Return the (x, y) coordinate for the center point of the cell that contains the specified text.  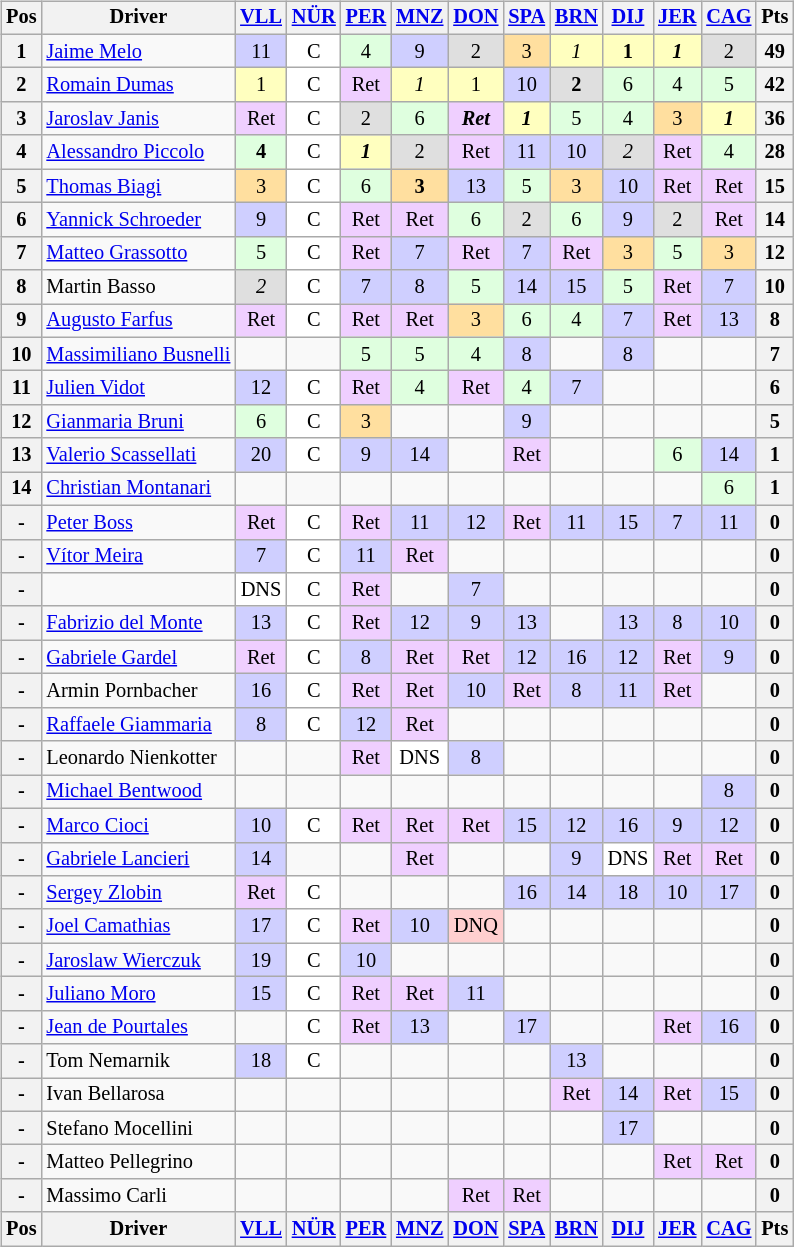
Jaime Melo (138, 51)
Martin Basso (138, 287)
Valerio Scassellati (138, 455)
Thomas Biagi (138, 186)
Massimo Carli (138, 1196)
Vítor Meira (138, 556)
Tom Nemarnik (138, 1061)
Fabrizio del Monte (138, 623)
Alessandro Piccolo (138, 152)
Gabriele Gardel (138, 657)
Jean de Pourtales (138, 1027)
Matteo Pellegrino (138, 1162)
19 (261, 960)
28 (774, 152)
Jaroslav Janis (138, 119)
Romain Dumas (138, 85)
DNQ (476, 926)
Armin Pornbacher (138, 691)
49 (774, 51)
Massimiliano Busnelli (138, 354)
Gabriele Lancieri (138, 859)
42 (774, 85)
Leonardo Nienkotter (138, 758)
Raffaele Giammaria (138, 724)
Michael Bentwood (138, 792)
Jaroslaw Wierczuk (138, 960)
Joel Camathias (138, 926)
Augusto Farfus (138, 321)
20 (261, 455)
Julien Vidot (138, 388)
36 (774, 119)
Juliano Moro (138, 994)
Ivan Bellarosa (138, 1095)
Marco Cioci (138, 825)
Yannick Schroeder (138, 220)
Christian Montanari (138, 489)
Stefano Mocellini (138, 1128)
Gianmaria Bruni (138, 422)
Sergey Zlobin (138, 893)
Matteo Grassotto (138, 253)
Peter Boss (138, 522)
